Output the (x, y) coordinate of the center of the cell containing the given text.  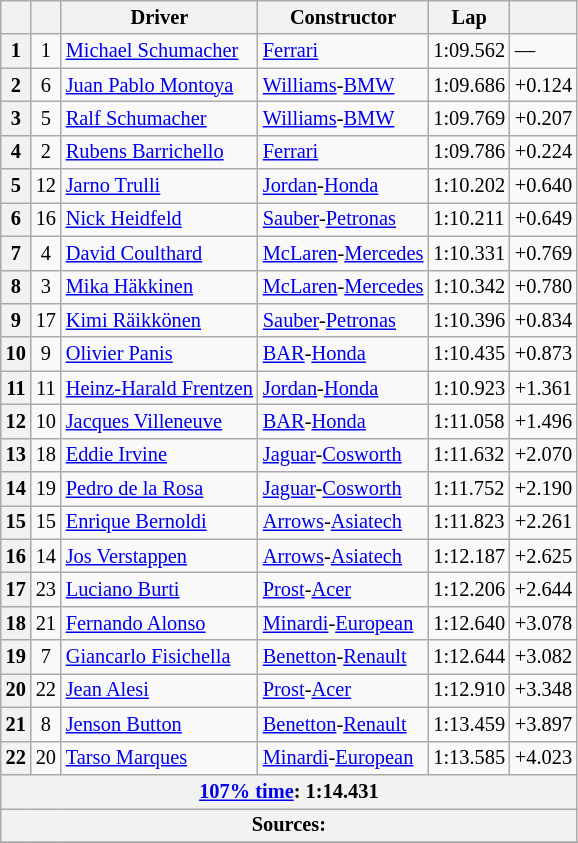
1:10.342 (469, 287)
+0.780 (544, 287)
107% time: 1:14.431 (289, 791)
1:11.632 (469, 455)
23 (46, 589)
1:09.562 (469, 51)
Kimi Räikkönen (160, 320)
+0.224 (544, 152)
Heinz-Harald Frentzen (160, 388)
+1.361 (544, 388)
Jos Verstappen (160, 556)
Driver (160, 17)
+4.023 (544, 758)
1:11.823 (469, 522)
1:12.640 (469, 623)
1:12.206 (469, 589)
1:10.435 (469, 354)
1:11.752 (469, 489)
Giancarlo Fisichella (160, 657)
1:10.211 (469, 219)
+0.124 (544, 85)
Rubens Barrichello (160, 152)
+3.348 (544, 690)
Juan Pablo Montoya (160, 85)
David Coulthard (160, 253)
+3.897 (544, 724)
Pedro de la Rosa (160, 489)
+2.190 (544, 489)
1:10.331 (469, 253)
Jacques Villeneuve (160, 421)
— (544, 51)
+3.082 (544, 657)
+0.834 (544, 320)
1:10.202 (469, 186)
Constructor (343, 17)
+1.496 (544, 421)
+2.261 (544, 522)
Lap (469, 17)
Fernando Alonso (160, 623)
13 (16, 455)
+0.649 (544, 219)
Eddie Irvine (160, 455)
1:12.644 (469, 657)
Jenson Button (160, 724)
+0.207 (544, 118)
+3.078 (544, 623)
1:11.058 (469, 421)
1:09.686 (469, 85)
+2.625 (544, 556)
1:10.923 (469, 388)
1:09.786 (469, 152)
1:13.585 (469, 758)
1:12.910 (469, 690)
+0.640 (544, 186)
1:10.396 (469, 320)
Jean Alesi (160, 690)
Sources: (289, 825)
Luciano Burti (160, 589)
Jarno Trulli (160, 186)
1:13.459 (469, 724)
+0.769 (544, 253)
+0.873 (544, 354)
Nick Heidfeld (160, 219)
1:09.769 (469, 118)
+2.070 (544, 455)
Ralf Schumacher (160, 118)
Enrique Bernoldi (160, 522)
Tarso Marques (160, 758)
Michael Schumacher (160, 51)
1:12.187 (469, 556)
+2.644 (544, 589)
Mika Häkkinen (160, 287)
Olivier Panis (160, 354)
